Find where the given text appears and provide that cell's center as [X, Y] coordinate. 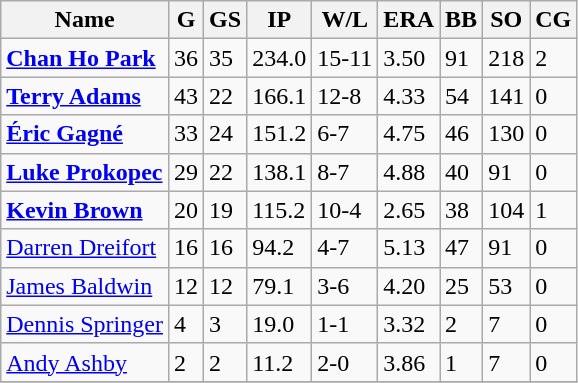
6-7 [345, 134]
CG [554, 20]
151.2 [280, 134]
10-4 [345, 210]
Dennis Springer [85, 324]
166.1 [280, 96]
130 [506, 134]
15-11 [345, 58]
35 [226, 58]
20 [186, 210]
104 [506, 210]
GS [226, 20]
3 [226, 324]
40 [462, 172]
4.88 [409, 172]
36 [186, 58]
SO [506, 20]
Andy Ashby [85, 362]
4 [186, 324]
8-7 [345, 172]
Chan Ho Park [85, 58]
James Baldwin [85, 286]
19 [226, 210]
4.75 [409, 134]
94.2 [280, 248]
47 [462, 248]
218 [506, 58]
11.2 [280, 362]
53 [506, 286]
1-1 [345, 324]
3-6 [345, 286]
43 [186, 96]
29 [186, 172]
G [186, 20]
Éric Gagné [85, 134]
46 [462, 134]
141 [506, 96]
Terry Adams [85, 96]
3.32 [409, 324]
4.33 [409, 96]
W/L [345, 20]
Luke Prokopec [85, 172]
19.0 [280, 324]
3.50 [409, 58]
24 [226, 134]
4-7 [345, 248]
25 [462, 286]
54 [462, 96]
4.20 [409, 286]
115.2 [280, 210]
12-8 [345, 96]
ERA [409, 20]
2-0 [345, 362]
38 [462, 210]
IP [280, 20]
138.1 [280, 172]
33 [186, 134]
5.13 [409, 248]
3.86 [409, 362]
Kevin Brown [85, 210]
BB [462, 20]
79.1 [280, 286]
Darren Dreifort [85, 248]
2.65 [409, 210]
234.0 [280, 58]
Name [85, 20]
